Detect which cell encompasses the target text, then output its (X, Y) center coordinate. 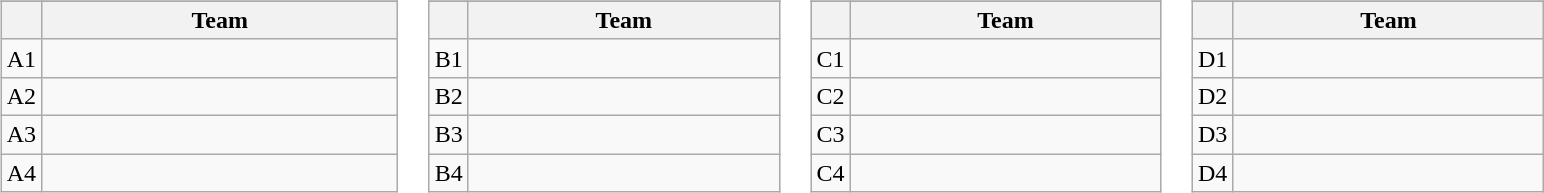
A4 (21, 173)
B2 (448, 96)
A3 (21, 134)
B4 (448, 173)
A1 (21, 58)
B3 (448, 134)
C2 (830, 96)
D3 (1212, 134)
B1 (448, 58)
D4 (1212, 173)
C3 (830, 134)
D2 (1212, 96)
D1 (1212, 58)
A2 (21, 96)
C1 (830, 58)
C4 (830, 173)
